Determine the (X, Y) coordinate at the center of the cell enclosing the given text.  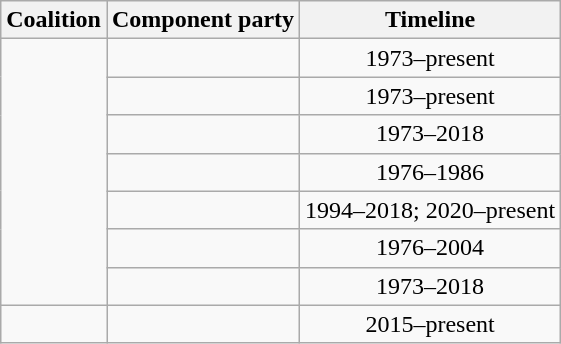
Timeline (430, 20)
1994–2018; 2020–present (430, 210)
1976–2004 (430, 248)
1976–1986 (430, 172)
Coalition (54, 20)
2015–present (430, 324)
Component party (202, 20)
